Return [x, y] of the center of cell containing provided text 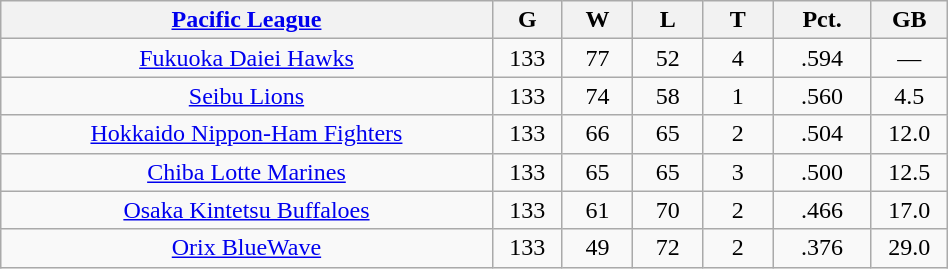
61 [597, 210]
L [668, 20]
66 [597, 134]
.376 [822, 248]
58 [668, 96]
72 [668, 248]
12.5 [909, 172]
Pacific League [246, 20]
70 [668, 210]
Osaka Kintetsu Buffaloes [246, 210]
17.0 [909, 210]
77 [597, 58]
49 [597, 248]
4 [738, 58]
— [909, 58]
1 [738, 96]
74 [597, 96]
Fukuoka Daiei Hawks [246, 58]
G [527, 20]
29.0 [909, 248]
GB [909, 20]
.560 [822, 96]
Chiba Lotte Marines [246, 172]
Hokkaido Nippon-Ham Fighters [246, 134]
.466 [822, 210]
Seibu Lions [246, 96]
W [597, 20]
Pct. [822, 20]
3 [738, 172]
Orix BlueWave [246, 248]
12.0 [909, 134]
.504 [822, 134]
.500 [822, 172]
T [738, 20]
52 [668, 58]
4.5 [909, 96]
.594 [822, 58]
